Pinpoint the cell where the given text exists, returning its [x, y] midpoint coordinate. 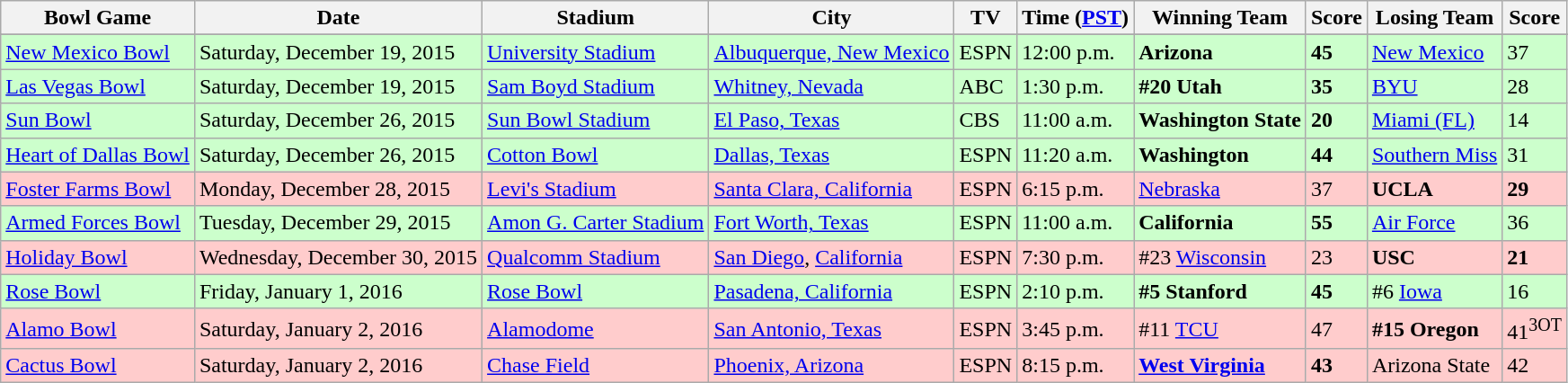
BYU [1434, 86]
Winning Team [1220, 18]
21 [1535, 257]
14 [1535, 120]
Cactus Bowl [98, 366]
Amon G. Carter Stadium [596, 223]
Tuesday, December 29, 2015 [338, 223]
New Mexico [1434, 52]
#6 Iowa [1434, 291]
2:10 p.m. [1076, 291]
#15 Oregon [1434, 329]
35 [1336, 86]
Nebraska [1220, 189]
Chase Field [596, 366]
Wednesday, December 30, 2015 [338, 257]
Phoenix, Arizona [832, 366]
Albuquerque, New Mexico [832, 52]
6:15 p.m. [1076, 189]
El Paso, Texas [832, 120]
28 [1535, 86]
29 [1535, 189]
31 [1535, 155]
#20 Utah [1220, 86]
12:00 p.m. [1076, 52]
Holiday Bowl [98, 257]
West Virginia [1220, 366]
Arizona [1220, 52]
Arizona State [1434, 366]
TV [986, 18]
Alamodome [596, 329]
Sun Bowl [98, 120]
Miami (FL) [1434, 120]
Heart of Dallas Bowl [98, 155]
#23 Wisconsin [1220, 257]
Monday, December 28, 2015 [338, 189]
Dallas, Texas [832, 155]
Foster Farms Bowl [98, 189]
Stadium [596, 18]
California [1220, 223]
23 [1336, 257]
1:30 p.m. [1076, 86]
#11 TCU [1220, 329]
55 [1336, 223]
Sam Boyd Stadium [596, 86]
Time (PST) [1076, 18]
43 [1336, 366]
San Diego, California [832, 257]
20 [1336, 120]
UCLA [1434, 189]
7:30 p.m. [1076, 257]
Southern Miss [1434, 155]
University Stadium [596, 52]
Air Force [1434, 223]
Date [338, 18]
Qualcomm Stadium [596, 257]
San Antonio, Texas [832, 329]
ABC [986, 86]
Washington [1220, 155]
3:45 p.m. [1076, 329]
Alamo Bowl [98, 329]
47 [1336, 329]
Losing Team [1434, 18]
8:15 p.m. [1076, 366]
44 [1336, 155]
Bowl Game [98, 18]
Sun Bowl Stadium [596, 120]
Las Vegas Bowl [98, 86]
CBS [986, 120]
36 [1535, 223]
Whitney, Nevada [832, 86]
Armed Forces Bowl [98, 223]
42 [1535, 366]
16 [1535, 291]
Pasadena, California [832, 291]
Levi's Stadium [596, 189]
#5 Stanford [1220, 291]
Friday, January 1, 2016 [338, 291]
New Mexico Bowl [98, 52]
Fort Worth, Texas [832, 223]
11:20 a.m. [1076, 155]
Washington State [1220, 120]
City [832, 18]
Cotton Bowl [596, 155]
USC [1434, 257]
Santa Clara, California [832, 189]
413OT [1535, 329]
